Detect which cell encompasses the target text, then output its [x, y] center coordinate. 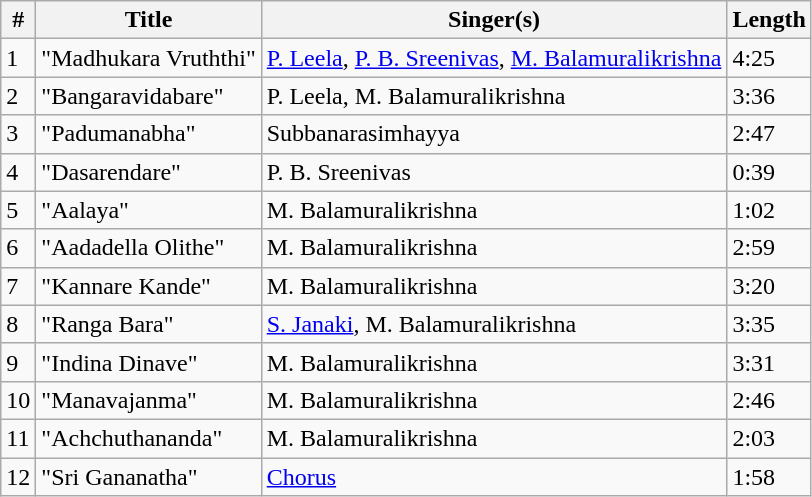
5 [18, 210]
4 [18, 172]
"Kannare Kande" [148, 286]
2:46 [769, 400]
S. Janaki, M. Balamuralikrishna [494, 324]
12 [18, 477]
11 [18, 438]
2:47 [769, 134]
"Bangaravidabare" [148, 96]
"Aalaya" [148, 210]
6 [18, 248]
8 [18, 324]
0:39 [769, 172]
4:25 [769, 58]
"Dasarendare" [148, 172]
2:03 [769, 438]
"Padumanabha" [148, 134]
Singer(s) [494, 20]
1:02 [769, 210]
"Manavajanma" [148, 400]
2 [18, 96]
1:58 [769, 477]
"Madhukara Vruththi" [148, 58]
3 [18, 134]
"Achchuthananda" [148, 438]
Subbanarasimhayya [494, 134]
9 [18, 362]
10 [18, 400]
"Sri Gananatha" [148, 477]
3:35 [769, 324]
3:36 [769, 96]
3:31 [769, 362]
Length [769, 20]
3:20 [769, 286]
7 [18, 286]
Chorus [494, 477]
P. Leela, P. B. Sreenivas, M. Balamuralikrishna [494, 58]
P. Leela, M. Balamuralikrishna [494, 96]
"Aadadella Olithe" [148, 248]
# [18, 20]
"Ranga Bara" [148, 324]
Title [148, 20]
1 [18, 58]
2:59 [769, 248]
"Indina Dinave" [148, 362]
P. B. Sreenivas [494, 172]
